Capture the cell that displays the provided text and extract its (X, Y) central coordinate. 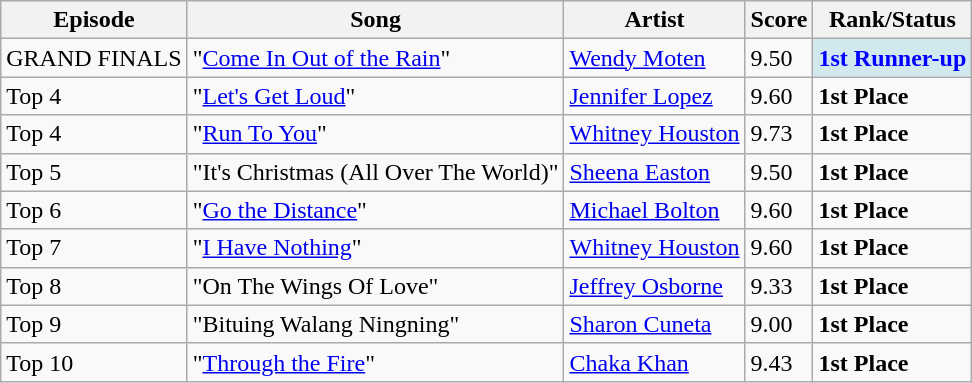
9.73 (779, 134)
Michael Bolton (654, 210)
Rank/Status (892, 20)
Score (779, 20)
Top 5 (94, 172)
1st Runner-up (892, 58)
Top 6 (94, 210)
"Go the Distance" (376, 210)
Song (376, 20)
Chaka Khan (654, 362)
Jennifer Lopez (654, 96)
Top 9 (94, 324)
9.33 (779, 286)
Jeffrey Osborne (654, 286)
"On The Wings Of Love" (376, 286)
Sharon Cuneta (654, 324)
"Let's Get Loud" (376, 96)
Wendy Moten (654, 58)
9.43 (779, 362)
9.00 (779, 324)
"Run To You" (376, 134)
"It's Christmas (All Over The World)" (376, 172)
"Come In Out of the Rain" (376, 58)
Episode (94, 20)
"Bituing Walang Ningning" (376, 324)
Artist (654, 20)
Top 10 (94, 362)
Sheena Easton (654, 172)
Top 7 (94, 248)
Top 8 (94, 286)
GRAND FINALS (94, 58)
"I Have Nothing" (376, 248)
"Through the Fire" (376, 362)
